Output the (x, y) coordinate of the center of the cell containing the given text.  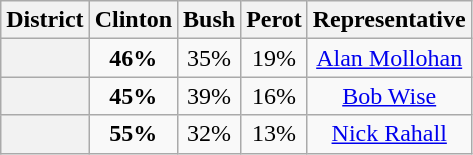
Clinton (133, 20)
Representative (389, 20)
District (45, 20)
32% (210, 134)
Alan Mollohan (389, 58)
19% (274, 58)
39% (210, 96)
Bush (210, 20)
46% (133, 58)
Bob Wise (389, 96)
35% (210, 58)
45% (133, 96)
Perot (274, 20)
13% (274, 134)
55% (133, 134)
16% (274, 96)
Nick Rahall (389, 134)
